Pinpoint the cell where the given text exists, returning its (x, y) midpoint coordinate. 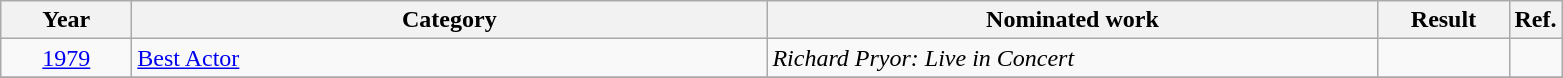
Best Actor (450, 58)
Year (66, 20)
Nominated work (1072, 20)
1979 (66, 58)
Richard Pryor: Live in Concert (1072, 58)
Result (1444, 20)
Ref. (1536, 20)
Category (450, 20)
